Identify which cell holds the provided text, then report its [x, y] central coordinate. 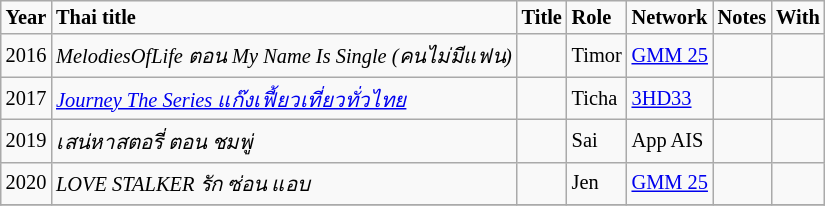
Role [597, 17]
2020 [26, 184]
MelodiesOfLife ตอน My Name Is Single (คนไม่มีแฟน) [284, 56]
Ticha [597, 98]
Notes [742, 17]
3HD33 [670, 98]
Jen [597, 184]
Network [670, 17]
Journey The Series แก๊งเฟี้ยวเที่ยวทั่วไทย [284, 98]
With [798, 17]
2017 [26, 98]
เสน่หาสตอรี่ ตอน ชมพู่ [284, 140]
2016 [26, 56]
LOVE STALKER รัก ซ่อน แอบ [284, 184]
Sai [597, 140]
Timor [597, 56]
App AIS [670, 140]
Thai title [284, 17]
2019 [26, 140]
Title [542, 17]
Year [26, 17]
